Search for the cell housing the specified text and yield its [X, Y] center coordinate. 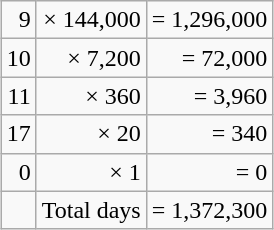
× 360 [91, 96]
= 72,000 [210, 58]
× 20 [91, 134]
= 1,372,300 [210, 210]
= 340 [210, 134]
× 7,200 [91, 58]
17 [18, 134]
= 0 [210, 172]
= 1,296,000 [210, 20]
10 [18, 58]
× 1 [91, 172]
0 [18, 172]
Total days [91, 210]
9 [18, 20]
× 144,000 [91, 20]
= 3,960 [210, 96]
11 [18, 96]
